Detect which cell encompasses the target text, then output its [X, Y] center coordinate. 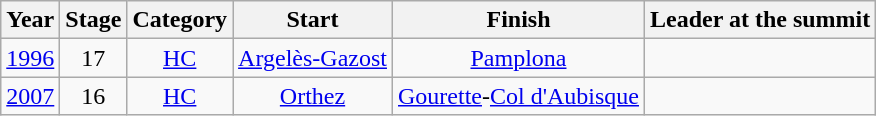
1996 [30, 58]
Leader at the summit [760, 20]
Start [313, 20]
16 [94, 96]
Stage [94, 20]
17 [94, 58]
Gourette-Col d'Aubisque [518, 96]
2007 [30, 96]
Category [180, 20]
Orthez [313, 96]
Pamplona [518, 58]
Finish [518, 20]
Year [30, 20]
Argelès-Gazost [313, 58]
